Locate the cell with the specified text and output its (X, Y) center coordinate. 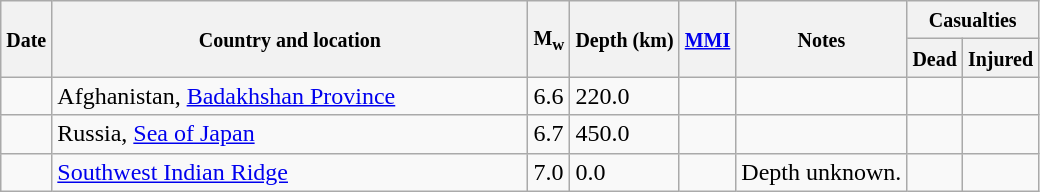
220.0 (624, 96)
Southwest Indian Ridge (290, 172)
Depth unknown. (822, 172)
Mw (549, 39)
6.6 (549, 96)
Notes (822, 39)
Depth (km) (624, 39)
Casualties (973, 20)
MMI (708, 39)
450.0 (624, 134)
Dead (935, 58)
Country and location (290, 39)
Date (26, 39)
6.7 (549, 134)
7.0 (549, 172)
0.0 (624, 172)
Afghanistan, Badakhshan Province (290, 96)
Injured (1000, 58)
Russia, Sea of Japan (290, 134)
